Return [X, Y] of the center of cell containing provided text 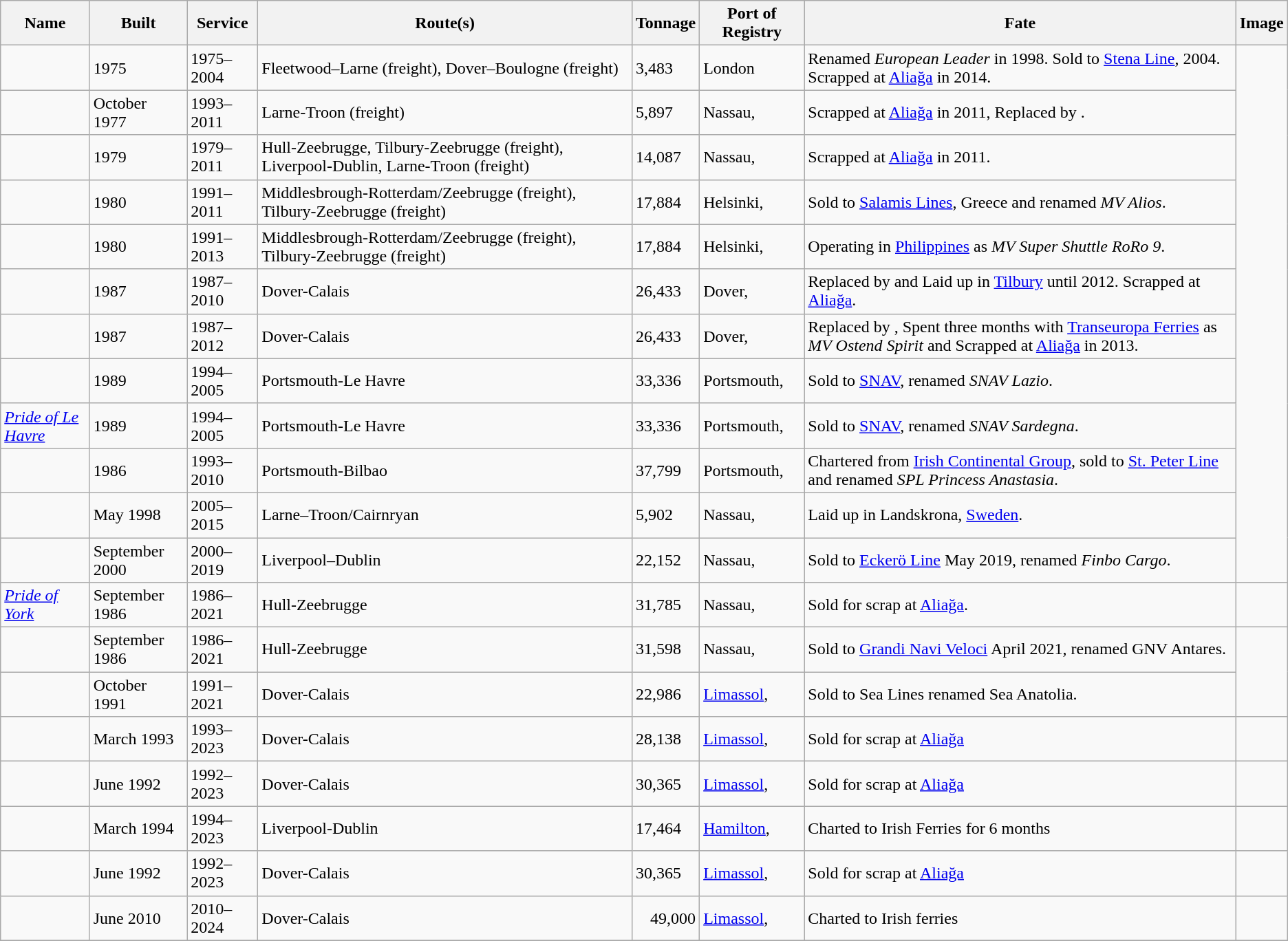
Operating in Philippines as MV Super Shuttle RoRo 9. [1020, 246]
5,902 [665, 515]
October 1991 [138, 695]
1994–2023 [223, 828]
1975–2004 [223, 67]
37,799 [665, 470]
March 1994 [138, 828]
Fate [1020, 23]
1987–2010 [223, 292]
2005–2015 [223, 515]
London [752, 67]
Sold for scrap at Aliağa. [1020, 605]
2010–2024 [223, 918]
Charted to Irish ferries [1020, 918]
31,785 [665, 605]
March 1993 [138, 739]
1991–2021 [223, 695]
Image [1262, 23]
Built [138, 23]
Scrapped at Aliağa in 2011. [1020, 157]
Tonnage [665, 23]
22,986 [665, 695]
Port of Registry [752, 23]
1987–2012 [223, 336]
Hamilton, [752, 828]
14,087 [665, 157]
Sold to Grandi Navi Veloci April 2021, renamed GNV Antares. [1020, 649]
September 2000 [138, 560]
May 1998 [138, 515]
1975 [138, 67]
Larne–Troon/Cairnryan [445, 515]
22,152 [665, 560]
3,483 [665, 67]
Liverpool-Dublin [445, 828]
Service [223, 23]
Pride of York [45, 605]
2000–2019 [223, 560]
1979–2011 [223, 157]
Sold to Sea Lines renamed Sea Anatolia. [1020, 695]
1993–2023 [223, 739]
Charted to Irish Ferries for 6 months [1020, 828]
28,138 [665, 739]
1991–2013 [223, 246]
Sold to Salamis Lines, Greece and renamed MV Alios. [1020, 202]
Chartered from Irish Continental Group, sold to St. Peter Line and renamed SPL Princess Anastasia. [1020, 470]
Renamed European Leader in 1998. Sold to Stena Line, 2004. Scrapped at Aliağa in 2014. [1020, 67]
1991–2011 [223, 202]
Sold to Eckerö Line May 2019, renamed Finbo Cargo. [1020, 560]
Name [45, 23]
Sold to SNAV, renamed SNAV Sardegna. [1020, 425]
Liverpool–Dublin [445, 560]
Fleetwood–Larne (freight), Dover–Boulogne (freight) [445, 67]
October 1977 [138, 113]
49,000 [665, 918]
Replaced by and Laid up in Tilbury until 2012. Scrapped at Aliağa. [1020, 292]
Larne-Troon (freight) [445, 113]
Hull-Zeebrugge, Tilbury-Zeebrugge (freight), Liverpool-Dublin, Larne-Troon (freight) [445, 157]
Sold to SNAV, renamed SNAV Lazio. [1020, 381]
Laid up in Landskrona, Sweden. [1020, 515]
Pride of Le Havre [45, 425]
Replaced by , Spent three months with Transeuropa Ferries as MV Ostend Spirit and Scrapped at Aliağa in 2013. [1020, 336]
31,598 [665, 649]
Scrapped at Aliağa in 2011, Replaced by . [1020, 113]
1993–2010 [223, 470]
Portsmouth-Bilbao [445, 470]
5,897 [665, 113]
June 2010 [138, 918]
1979 [138, 157]
17,464 [665, 828]
1993–2011 [223, 113]
Route(s) [445, 23]
1986 [138, 470]
